Capture the cell that displays the provided text and extract its [X, Y] central coordinate. 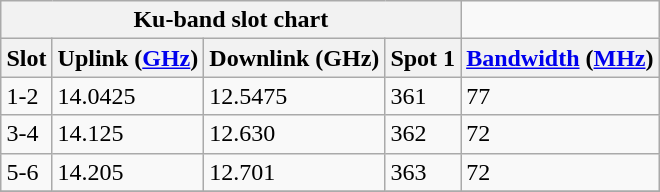
361 [423, 96]
Slot [26, 58]
Downlink (GHz) [294, 58]
3-4 [26, 134]
1-2 [26, 96]
362 [423, 134]
12.5475 [294, 96]
12.630 [294, 134]
12.701 [294, 172]
Bandwidth (MHz) [560, 58]
14.125 [128, 134]
5-6 [26, 172]
Spot 1 [423, 58]
77 [560, 96]
Ku-band slot chart [231, 20]
363 [423, 172]
Uplink (GHz) [128, 58]
14.205 [128, 172]
14.0425 [128, 96]
